Return (X, Y) of the center of cell containing provided text 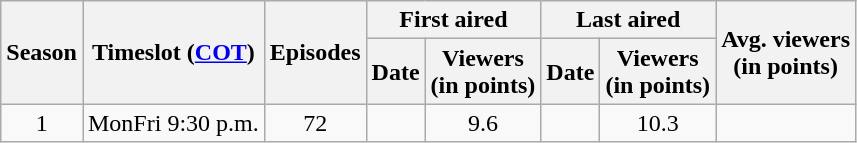
9.6 (483, 123)
Timeslot (COT) (173, 52)
Avg. viewers(in points) (786, 52)
10.3 (658, 123)
72 (315, 123)
1 (42, 123)
Episodes (315, 52)
MonFri 9:30 p.m. (173, 123)
Season (42, 52)
Last aired (628, 20)
First aired (454, 20)
